Locate the cell with the specified text and output its [x, y] center coordinate. 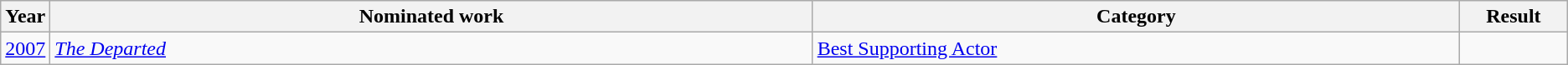
The Departed [431, 48]
Nominated work [431, 17]
Result [1514, 17]
Year [25, 17]
2007 [25, 48]
Category [1136, 17]
Best Supporting Actor [1136, 48]
